From the cell containing the given text, extract its center point as [X, Y] coordinate. 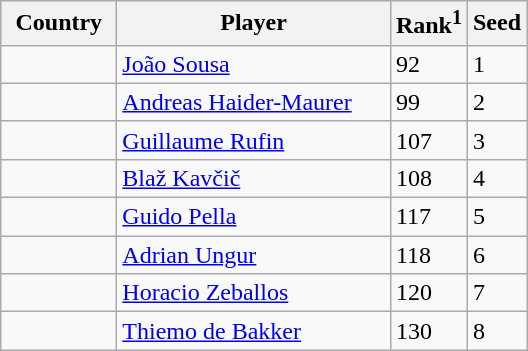
130 [428, 331]
2 [496, 102]
108 [428, 178]
118 [428, 255]
99 [428, 102]
92 [428, 64]
4 [496, 178]
3 [496, 140]
Player [254, 24]
Guillaume Rufin [254, 140]
Horacio Zeballos [254, 293]
120 [428, 293]
8 [496, 331]
Seed [496, 24]
João Sousa [254, 64]
Andreas Haider-Maurer [254, 102]
6 [496, 255]
Rank1 [428, 24]
117 [428, 217]
5 [496, 217]
Country [59, 24]
Thiemo de Bakker [254, 331]
Guido Pella [254, 217]
Adrian Ungur [254, 255]
107 [428, 140]
7 [496, 293]
1 [496, 64]
Blaž Kavčič [254, 178]
